Identify which cell holds the provided text, then report its (X, Y) central coordinate. 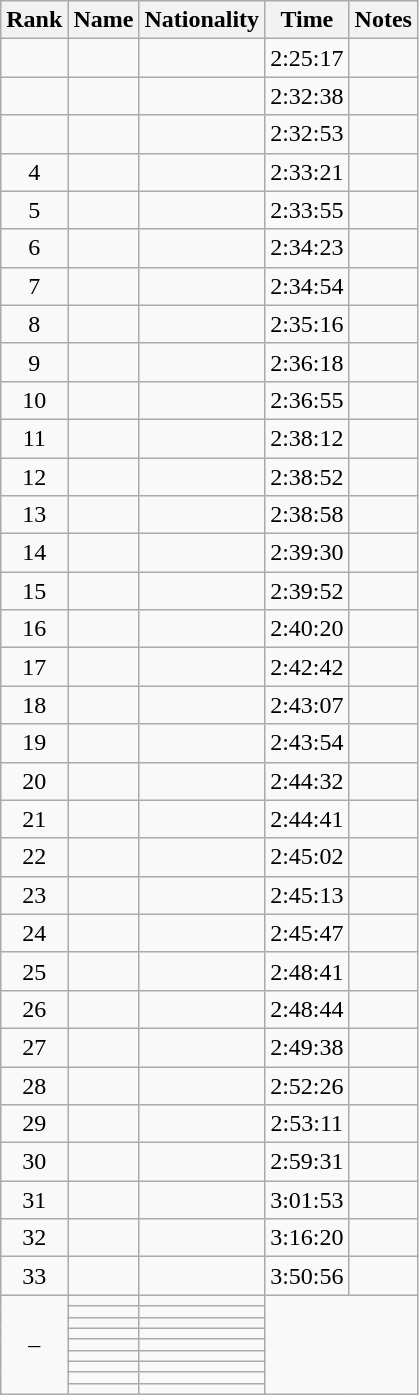
29 (34, 1124)
26 (34, 1009)
7 (34, 286)
2:45:13 (307, 895)
2:36:55 (307, 400)
2:45:02 (307, 857)
2:44:32 (307, 781)
2:43:07 (307, 705)
2:53:11 (307, 1124)
2:34:23 (307, 248)
3:50:56 (307, 1276)
3:16:20 (307, 1238)
22 (34, 857)
2:45:47 (307, 933)
19 (34, 743)
Notes (383, 20)
2:48:44 (307, 1009)
Time (307, 20)
2:35:16 (307, 324)
– (34, 1345)
31 (34, 1200)
20 (34, 781)
33 (34, 1276)
Name (104, 20)
32 (34, 1238)
2:36:18 (307, 362)
2:33:21 (307, 172)
5 (34, 210)
17 (34, 667)
16 (34, 629)
Rank (34, 20)
2:49:38 (307, 1047)
2:39:30 (307, 553)
2:34:54 (307, 286)
2:44:41 (307, 819)
2:25:17 (307, 58)
4 (34, 172)
2:42:42 (307, 667)
3:01:53 (307, 1200)
2:48:41 (307, 971)
2:38:52 (307, 477)
2:52:26 (307, 1085)
21 (34, 819)
23 (34, 895)
9 (34, 362)
2:38:58 (307, 515)
8 (34, 324)
10 (34, 400)
2:59:31 (307, 1162)
6 (34, 248)
27 (34, 1047)
14 (34, 553)
28 (34, 1085)
2:39:52 (307, 591)
Nationality (202, 20)
13 (34, 515)
2:32:53 (307, 134)
2:40:20 (307, 629)
2:32:38 (307, 96)
15 (34, 591)
25 (34, 971)
2:43:54 (307, 743)
2:38:12 (307, 438)
12 (34, 477)
18 (34, 705)
30 (34, 1162)
24 (34, 933)
2:33:55 (307, 210)
11 (34, 438)
